Determine the [X, Y] coordinate at the center of the cell enclosing the given text.  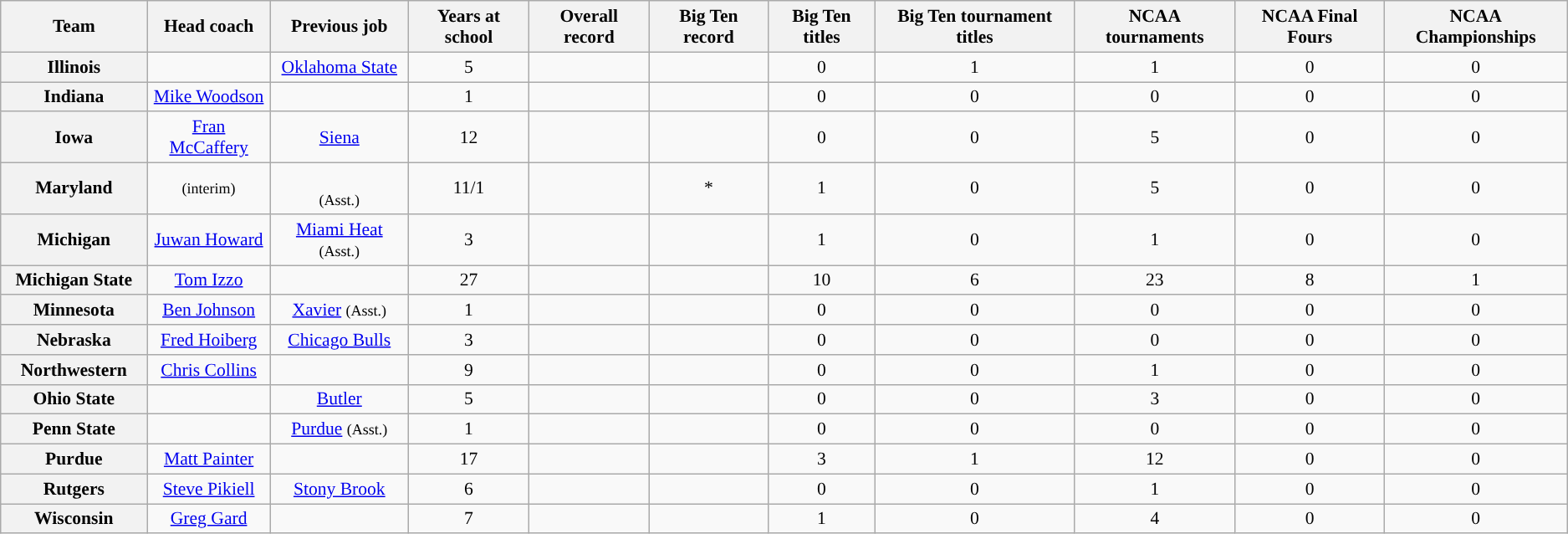
Wisconsin [74, 519]
27 [468, 280]
Illinois [74, 67]
Butler [340, 399]
Nebraska [74, 340]
Steve Pikiell [209, 489]
* [709, 189]
10 [821, 280]
Juwan Howard [209, 239]
9 [468, 370]
Mike Woodson [209, 97]
NCAA Final Fours [1310, 27]
7 [468, 519]
Fran McCaffery [209, 137]
Big Ten titles [821, 27]
Iowa [74, 137]
Ben Johnson [209, 311]
23 [1154, 280]
Oklahoma State [340, 67]
Big Ten tournament titles [975, 27]
Big Ten record [709, 27]
Siena [340, 137]
Maryland [74, 189]
NCAA Championships [1476, 27]
Tom Izzo [209, 280]
Northwestern [74, 370]
Greg Gard [209, 519]
Minnesota [74, 311]
Purdue [74, 460]
NCAA tournaments [1154, 27]
Previous job [340, 27]
(interim) [209, 189]
Chris Collins [209, 370]
Overall record [589, 27]
Michigan State [74, 280]
Indiana [74, 97]
11/1 [468, 189]
8 [1310, 280]
Team [74, 27]
Matt Painter [209, 460]
Fred Hoiberg [209, 340]
(Asst.) [340, 189]
Years at school [468, 27]
Stony Brook [340, 489]
Rutgers [74, 489]
Penn State [74, 429]
17 [468, 460]
4 [1154, 519]
Chicago Bulls [340, 340]
Ohio State [74, 399]
Michigan [74, 239]
Head coach [209, 27]
Miami Heat (Asst.) [340, 239]
Purdue (Asst.) [340, 429]
Xavier (Asst.) [340, 311]
